Pinpoint the cell where the given text exists, returning its [X, Y] midpoint coordinate. 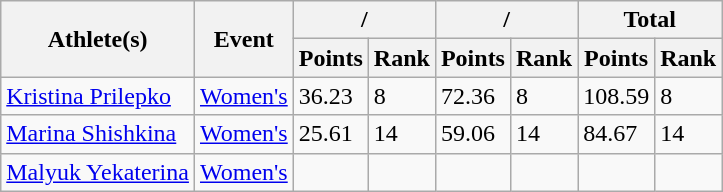
36.23 [330, 96]
Event [244, 39]
Malyuk Yekaterina [98, 172]
Marina Shishkina [98, 134]
108.59 [616, 96]
Total [650, 20]
Kristina Prilepko [98, 96]
84.67 [616, 134]
72.36 [472, 96]
59.06 [472, 134]
Athlete(s) [98, 39]
25.61 [330, 134]
